Pinpoint the cell where the given text exists, returning its (X, Y) midpoint coordinate. 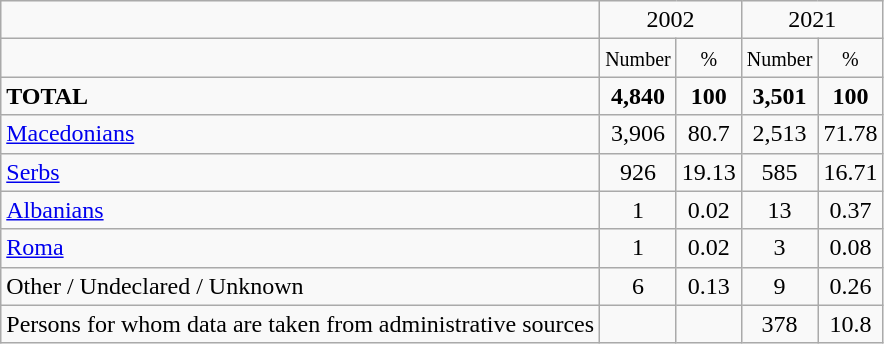
6 (638, 286)
Macedonians (300, 134)
2002 (671, 20)
3,906 (638, 134)
19.13 (708, 172)
926 (638, 172)
16.71 (850, 172)
2021 (812, 20)
3,501 (780, 96)
0.13 (708, 286)
Roma (300, 248)
71.78 (850, 134)
Persons for whom data are taken from administrative sources (300, 324)
0.08 (850, 248)
TOTAL (300, 96)
Other / Undeclared / Unknown (300, 286)
Albanians (300, 210)
4,840 (638, 96)
2,513 (780, 134)
0.26 (850, 286)
80.7 (708, 134)
378 (780, 324)
13 (780, 210)
3 (780, 248)
9 (780, 286)
10.8 (850, 324)
585 (780, 172)
0.37 (850, 210)
Serbs (300, 172)
